Capture the cell that displays the provided text and extract its (X, Y) central coordinate. 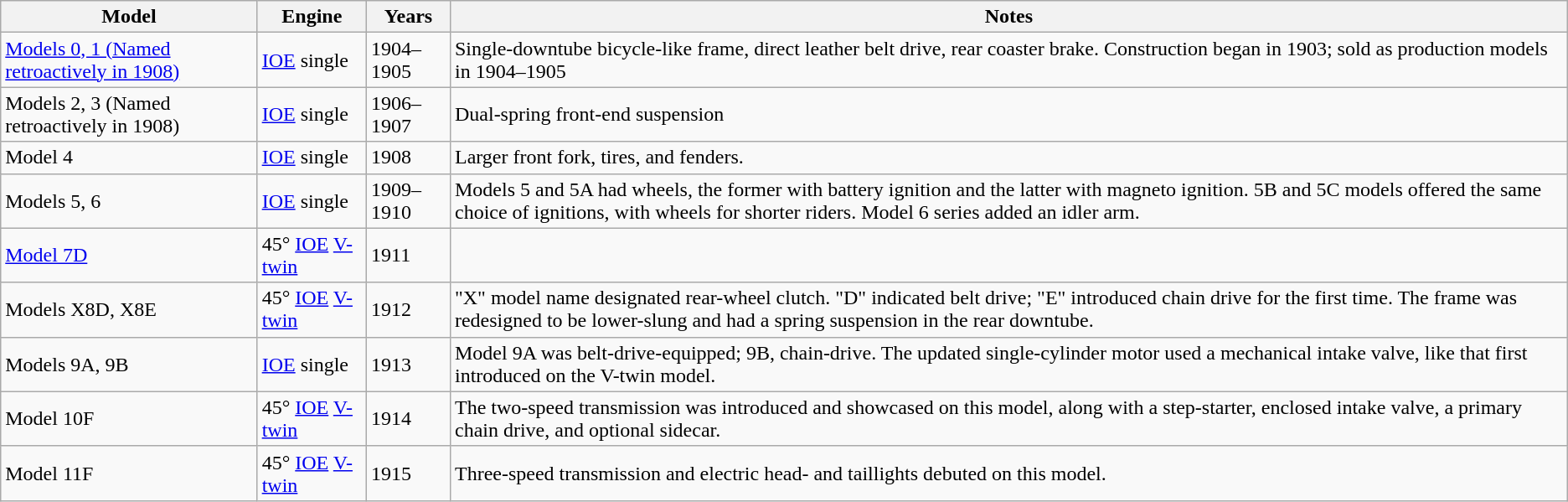
Notes (1008, 17)
Larger front fork, tires, and fenders. (1008, 158)
1908 (409, 158)
1904–1905 (409, 60)
Engine (312, 17)
Models 2, 3 (Named retroactively in 1908) (129, 114)
1906–1907 (409, 114)
Three-speed transmission and electric head- and taillights debuted on this model. (1008, 473)
Model 11F (129, 473)
Model 10F (129, 419)
1912 (409, 310)
1913 (409, 364)
Dual-spring front-end suspension (1008, 114)
Models X8D, X8E (129, 310)
Single-downtube bicycle-like frame, direct leather belt drive, rear coaster brake. Construction began in 1903; sold as production models in 1904–1905 (1008, 60)
Model (129, 17)
1914 (409, 419)
1915 (409, 473)
1911 (409, 255)
Models 9A, 9B (129, 364)
Model 4 (129, 158)
Model 7D (129, 255)
1909–1910 (409, 201)
Years (409, 17)
Models 5, 6 (129, 201)
Models 0, 1 (Named retroactively in 1908) (129, 60)
